Scan for the cell matching the given text and deliver its (x, y) coordinate at center. 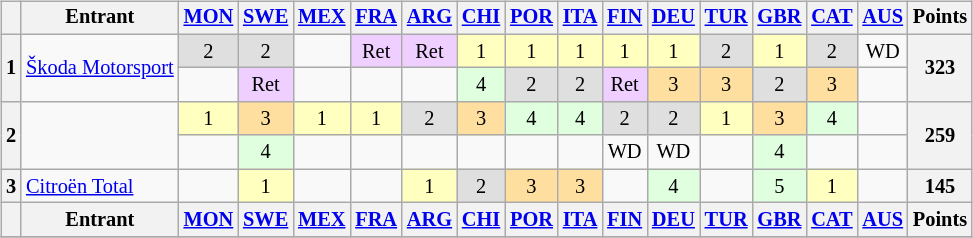
323 (940, 68)
Škoda Motorsport (100, 68)
Citroën Total (100, 186)
145 (940, 186)
259 (940, 136)
5 (779, 186)
